Return (X, Y) of the center of cell containing provided text 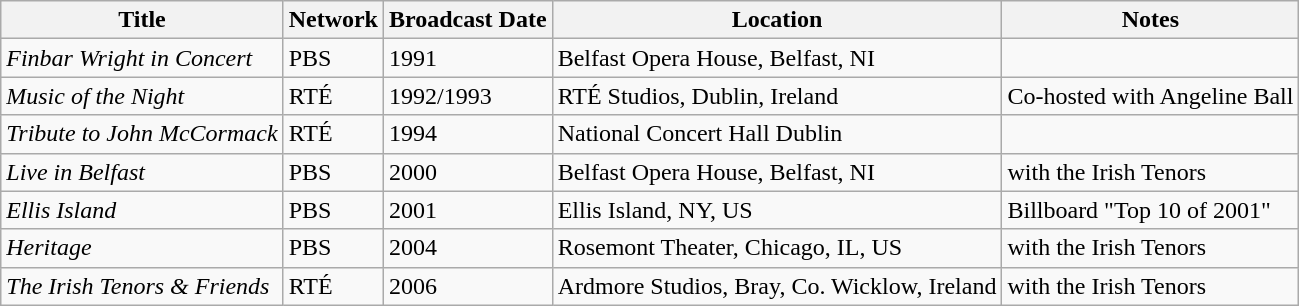
RTÉ Studios, Dublin, Ireland (777, 96)
1992/1993 (468, 96)
Rosemont Theater, Chicago, IL, US (777, 248)
Tribute to John McCormack (142, 134)
National Concert Hall Dublin (777, 134)
Heritage (142, 248)
Co-hosted with Angeline Ball (1150, 96)
Finbar Wright in Concert (142, 58)
Ardmore Studios, Bray, Co. Wicklow, Ireland (777, 286)
2006 (468, 286)
2001 (468, 210)
Broadcast Date (468, 20)
Ellis Island, NY, US (777, 210)
1994 (468, 134)
Billboard "Top 10 of 2001" (1150, 210)
Network (333, 20)
Title (142, 20)
Ellis Island (142, 210)
1991 (468, 58)
Music of the Night (142, 96)
The Irish Tenors & Friends (142, 286)
2004 (468, 248)
2000 (468, 172)
Location (777, 20)
Notes (1150, 20)
Live in Belfast (142, 172)
